Provide the (x, y) coordinate of the cell's center where the given text is located.  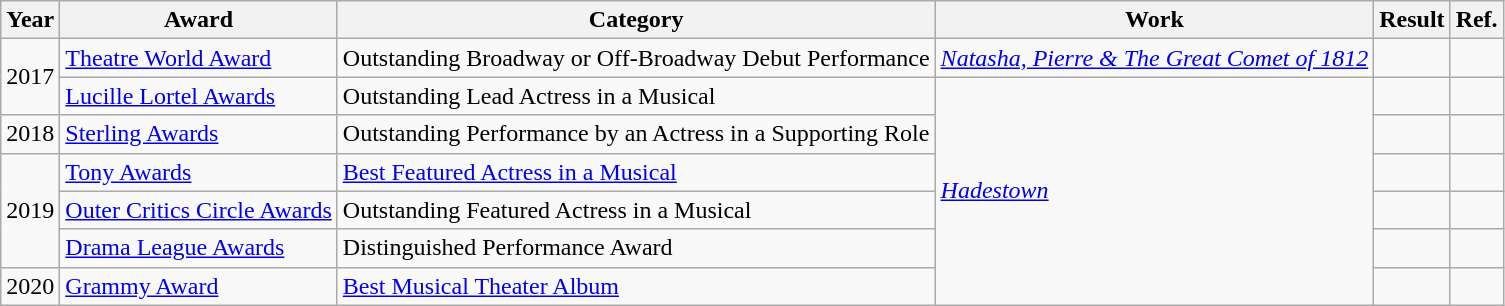
Theatre World Award (198, 58)
Best Musical Theater Album (636, 286)
Ref. (1476, 20)
Best Featured Actress in a Musical (636, 172)
Drama League Awards (198, 248)
Grammy Award (198, 286)
Outstanding Broadway or Off-Broadway Debut Performance (636, 58)
Tony Awards (198, 172)
Outstanding Featured Actress in a Musical (636, 210)
Year (30, 20)
Result (1412, 20)
Work (1154, 20)
2020 (30, 286)
Natasha, Pierre & The Great Comet of 1812 (1154, 58)
2017 (30, 77)
Lucille Lortel Awards (198, 96)
Category (636, 20)
Award (198, 20)
Sterling Awards (198, 134)
2019 (30, 210)
Distinguished Performance Award (636, 248)
2018 (30, 134)
Outstanding Lead Actress in a Musical (636, 96)
Outstanding Performance by an Actress in a Supporting Role (636, 134)
Hadestown (1154, 191)
Outer Critics Circle Awards (198, 210)
